Find where the given text appears and provide that cell's center as (X, Y) coordinate. 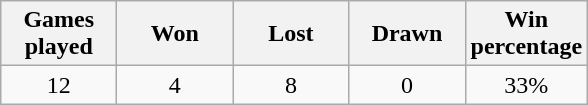
Lost (291, 34)
Games played (59, 34)
8 (291, 85)
4 (175, 85)
0 (407, 85)
12 (59, 85)
Won (175, 34)
33% (526, 85)
Win percentage (526, 34)
Drawn (407, 34)
